Output the (X, Y) coordinate of the center of the cell containing the given text.  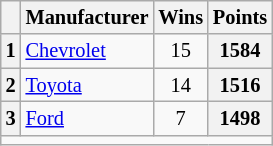
Points (240, 17)
7 (180, 118)
Chevrolet (88, 51)
Ford (88, 118)
3 (11, 118)
2 (11, 85)
15 (180, 51)
Wins (180, 17)
1516 (240, 85)
Toyota (88, 85)
14 (180, 85)
Manufacturer (88, 17)
1584 (240, 51)
1498 (240, 118)
1 (11, 51)
